Capture the cell that displays the provided text and extract its (x, y) central coordinate. 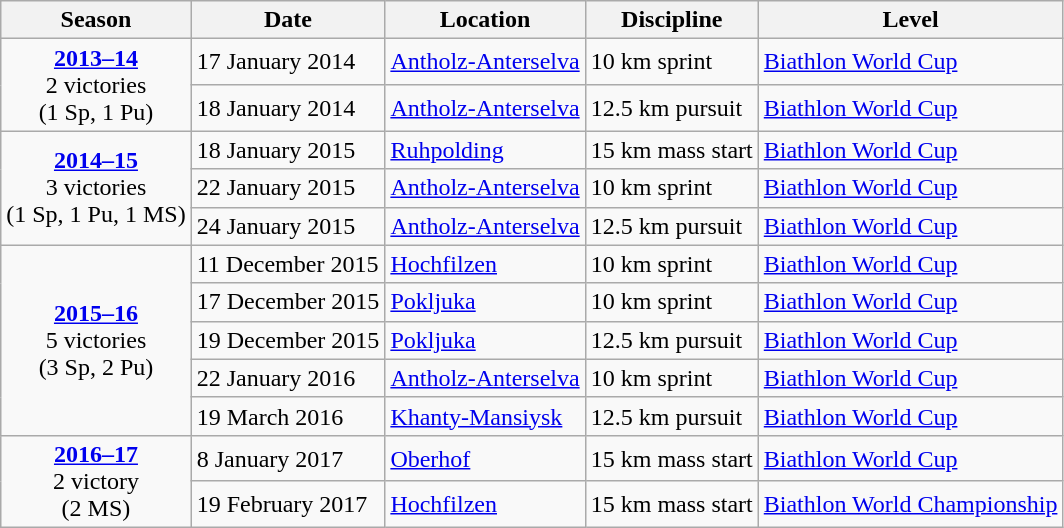
18 January 2015 (288, 150)
19 December 2015 (288, 340)
17 December 2015 (288, 302)
Biathlon World Championship (910, 504)
17 January 2014 (288, 62)
Season (96, 20)
Discipline (672, 20)
Ruhpolding (485, 150)
19 March 2016 (288, 416)
11 December 2015 (288, 264)
Date (288, 20)
2013–14 2 victories (1 Sp, 1 Pu) (96, 85)
2014–15 3 victories (1 Sp, 1 Pu, 1 MS) (96, 188)
2015–16 5 victories (3 Sp, 2 Pu) (96, 340)
Level (910, 20)
19 February 2017 (288, 504)
2016–17 2 victory (2 MS) (96, 481)
22 January 2015 (288, 188)
24 January 2015 (288, 226)
Khanty-Mansiysk (485, 416)
8 January 2017 (288, 458)
Location (485, 20)
22 January 2016 (288, 378)
Oberhof (485, 458)
18 January 2014 (288, 108)
